Determine the (X, Y) coordinate at the center of the cell enclosing the given text.  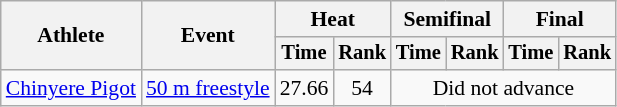
Heat (333, 19)
Semifinal (447, 19)
Final (559, 19)
Chinyere Pigot (71, 88)
Athlete (71, 36)
50 m freestyle (208, 88)
54 (362, 88)
27.66 (304, 88)
Did not advance (504, 88)
Event (208, 36)
